Scan for the cell matching the given text and deliver its [x, y] coordinate at center. 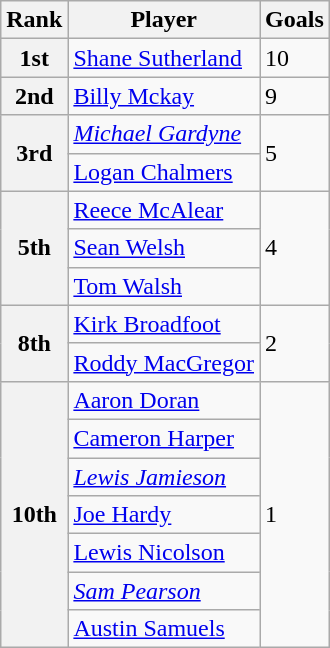
10 [295, 58]
Austin Samuels [164, 629]
Joe Hardy [164, 515]
Reece McAlear [164, 210]
Cameron Harper [164, 438]
Sam Pearson [164, 591]
9 [295, 96]
Kirk Broadfoot [164, 324]
Michael Gardyne [164, 134]
Aaron Doran [164, 400]
Rank [34, 20]
Sean Welsh [164, 248]
2 [295, 343]
Shane Sutherland [164, 58]
Logan Chalmers [164, 172]
Goals [295, 20]
Lewis Jamieson [164, 477]
5 [295, 153]
10th [34, 514]
3rd [34, 153]
4 [295, 248]
Lewis Nicolson [164, 553]
5th [34, 248]
Tom Walsh [164, 286]
1 [295, 514]
Player [164, 20]
Roddy MacGregor [164, 362]
8th [34, 343]
2nd [34, 96]
1st [34, 58]
Billy Mckay [164, 96]
